Determine the (X, Y) coordinate at the center of the cell enclosing the given text.  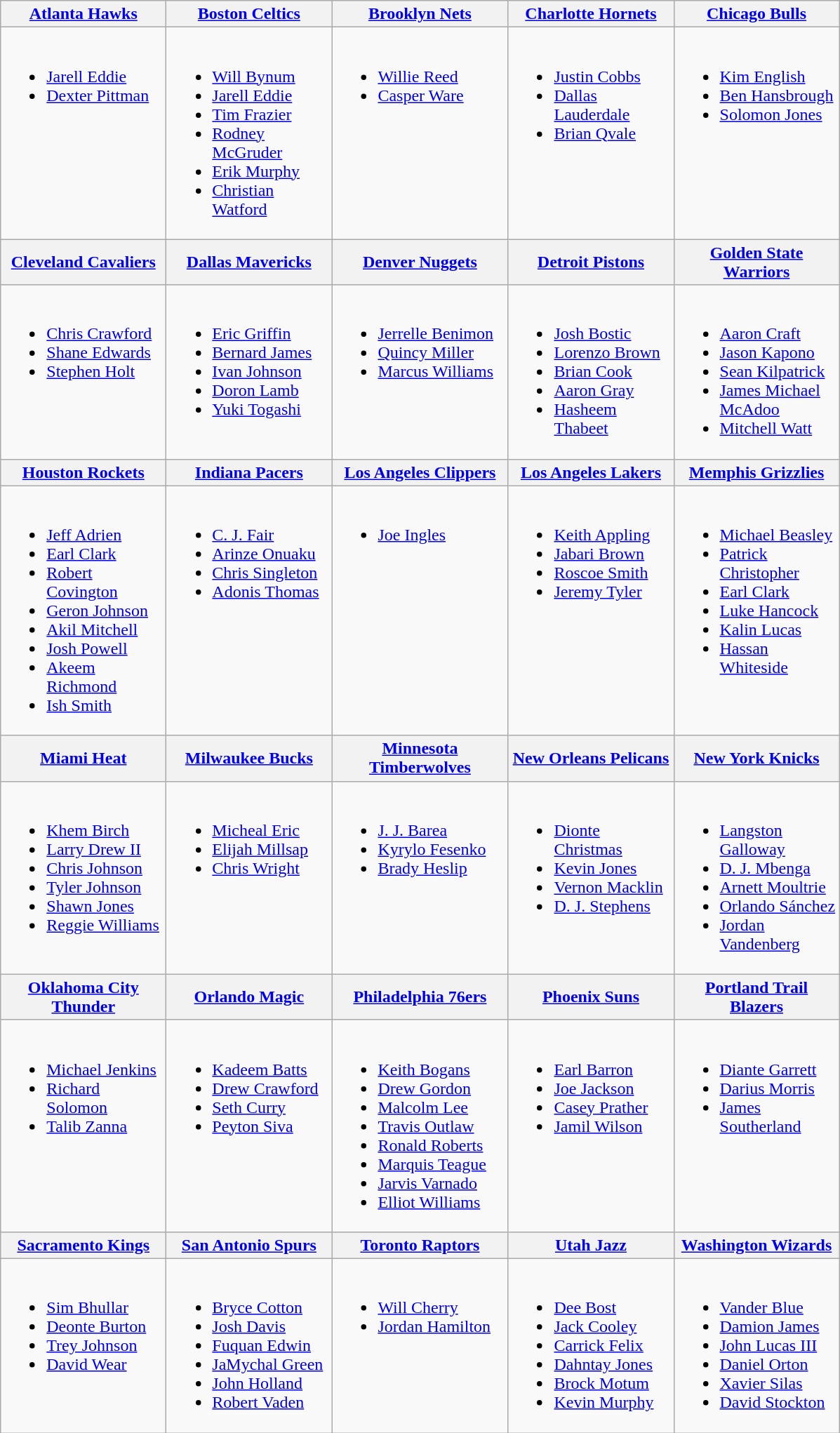
Orlando Magic (249, 997)
Toronto Raptors (420, 1245)
New York Knicks (756, 758)
Charlotte Hornets (591, 14)
Justin CobbsDallas LauderdaleBrian Qvale (591, 133)
Oklahoma City Thunder (84, 997)
Will CherryJordan Hamilton (420, 1345)
Dionte ChristmasKevin JonesVernon MacklinD. J. Stephens (591, 877)
Chris CrawfordShane EdwardsStephen Holt (84, 372)
Josh BosticLorenzo BrownBrian CookAaron GrayHasheem Thabeet (591, 372)
Vander BlueDamion JamesJohn Lucas IIIDaniel OrtonXavier SilasDavid Stockton (756, 1345)
Keith BogansDrew GordonMalcolm LeeTravis OutlawRonald RobertsMarquis TeagueJarvis VarnadoElliot Williams (420, 1126)
New Orleans Pelicans (591, 758)
Cleveland Cavaliers (84, 262)
Langston GallowayD. J. MbengaArnett MoultrieOrlando SánchezJordan Vandenberg (756, 877)
Detroit Pistons (591, 262)
Memphis Grizzlies (756, 472)
Dallas Mavericks (249, 262)
Houston Rockets (84, 472)
Kim EnglishBen HansbroughSolomon Jones (756, 133)
Michael BeasleyPatrick ChristopherEarl ClarkLuke HancockKalin LucasHassan Whiteside (756, 611)
Earl BarronJoe JacksonCasey PratherJamil Wilson (591, 1126)
Atlanta Hawks (84, 14)
Dee BostJack CooleyCarrick FelixDahntay JonesBrock MotumKevin Murphy (591, 1345)
Sim BhullarDeonte BurtonTrey JohnsonDavid Wear (84, 1345)
Jeff AdrienEarl ClarkRobert CovingtonGeron JohnsonAkil MitchellJosh PowellAkeem RichmondIsh Smith (84, 611)
Aaron CraftJason KaponoSean KilpatrickJames Michael McAdooMitchell Watt (756, 372)
Eric GriffinBernard JamesIvan JohnsonDoron LambYuki Togashi (249, 372)
Indiana Pacers (249, 472)
Khem BirchLarry Drew IIChris JohnsonTyler JohnsonShawn JonesReggie Williams (84, 877)
Los Angeles Lakers (591, 472)
Joe Ingles (420, 611)
Denver Nuggets (420, 262)
Kadeem BattsDrew CrawfordSeth CurryPeyton Siva (249, 1126)
Sacramento Kings (84, 1245)
Michael JenkinsRichard SolomonTalib Zanna (84, 1126)
Boston Celtics (249, 14)
Utah Jazz (591, 1245)
San Antonio Spurs (249, 1245)
Willie ReedCasper Ware (420, 133)
J. J. BareaKyrylo FesenkoBrady Heslip (420, 877)
Washington Wizards (756, 1245)
Phoenix Suns (591, 997)
Portland Trail Blazers (756, 997)
Los Angeles Clippers (420, 472)
Will BynumJarell EddieTim FrazierRodney McGruderErik MurphyChristian Watford (249, 133)
Minnesota Timberwolves (420, 758)
Miami Heat (84, 758)
Milwaukee Bucks (249, 758)
Chicago Bulls (756, 14)
Brooklyn Nets (420, 14)
Bryce CottonJosh DavisFuquan EdwinJaMychal GreenJohn HollandRobert Vaden (249, 1345)
C. J. FairArinze OnuakuChris SingletonAdonis Thomas (249, 611)
Keith ApplingJabari BrownRoscoe SmithJeremy Tyler (591, 611)
Philadelphia 76ers (420, 997)
Micheal EricElijah MillsapChris Wright (249, 877)
Diante GarrettDarius MorrisJames Southerland (756, 1126)
Jarell EddieDexter Pittman (84, 133)
Golden State Warriors (756, 262)
Jerrelle BenimonQuincy MillerMarcus Williams (420, 372)
